From the cell containing the given text, extract its center point as [x, y] coordinate. 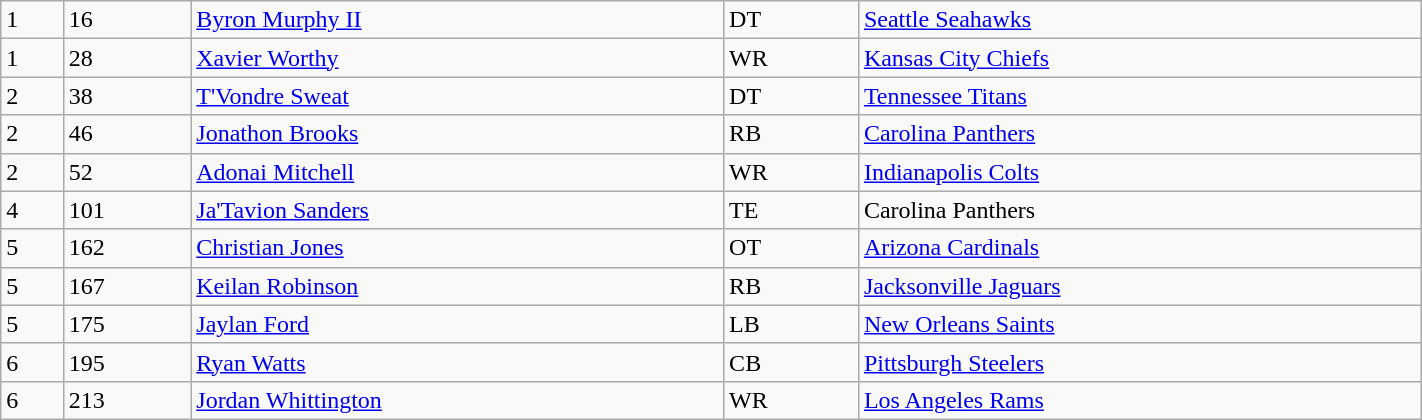
28 [127, 58]
Byron Murphy II [458, 20]
101 [127, 210]
Xavier Worthy [458, 58]
Ryan Watts [458, 362]
Pittsburgh Steelers [1140, 362]
Jaylan Ford [458, 324]
T'Vondre Sweat [458, 96]
OT [792, 248]
Seattle Seahawks [1140, 20]
LB [792, 324]
213 [127, 400]
175 [127, 324]
TE [792, 210]
Los Angeles Rams [1140, 400]
Arizona Cardinals [1140, 248]
162 [127, 248]
Tennessee Titans [1140, 96]
Jonathon Brooks [458, 134]
38 [127, 96]
Jordan Whittington [458, 400]
52 [127, 172]
CB [792, 362]
167 [127, 286]
Ja'Tavion Sanders [458, 210]
Jacksonville Jaguars [1140, 286]
Keilan Robinson [458, 286]
Kansas City Chiefs [1140, 58]
46 [127, 134]
Adonai Mitchell [458, 172]
Indianapolis Colts [1140, 172]
New Orleans Saints [1140, 324]
Christian Jones [458, 248]
195 [127, 362]
4 [32, 210]
16 [127, 20]
